From the cell containing the given text, extract its center point as (x, y) coordinate. 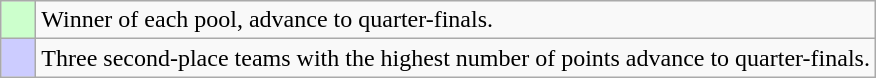
Winner of each pool, advance to quarter-finals. (456, 20)
Three second-place teams with the highest number of points advance to quarter-finals. (456, 58)
